Search for the cell housing the specified text and yield its (x, y) center coordinate. 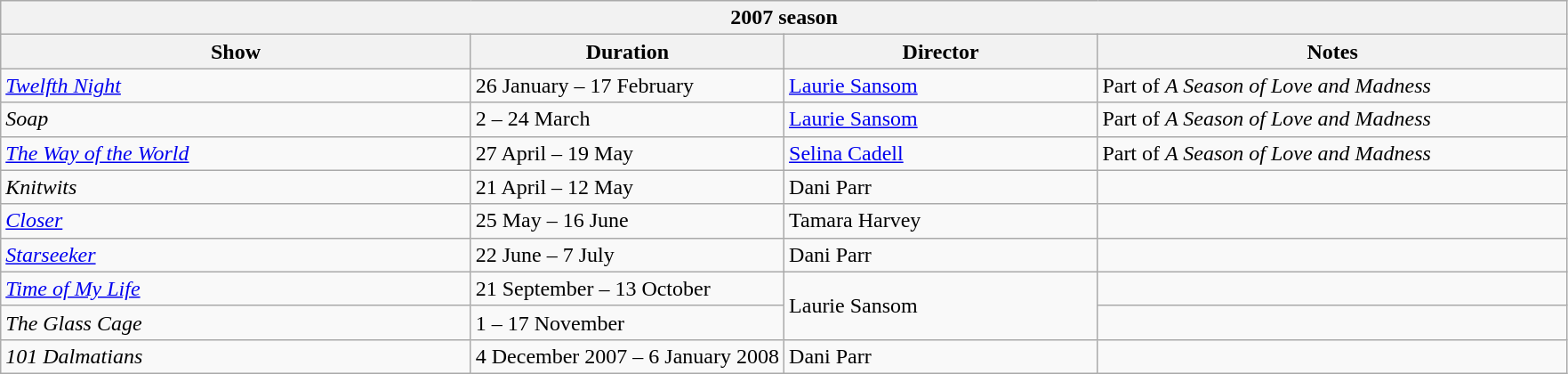
26 January – 17 February (627, 85)
4 December 2007 – 6 January 2008 (627, 356)
1 – 17 November (627, 322)
Closer (236, 221)
Twelfth Night (236, 85)
Duration (627, 52)
Time of My Life (236, 289)
2007 season (784, 18)
Selina Cadell (941, 153)
Tamara Harvey (941, 221)
The Glass Cage (236, 322)
Show (236, 52)
Director (941, 52)
21 September – 13 October (627, 289)
21 April – 12 May (627, 187)
The Way of the World (236, 153)
Soap (236, 119)
25 May – 16 June (627, 221)
Notes (1332, 52)
Starseeker (236, 255)
2 – 24 March (627, 119)
27 April – 19 May (627, 153)
Knitwits (236, 187)
101 Dalmatians (236, 356)
22 June – 7 July (627, 255)
